For the text-containing cell, return its midpoint in (x, y) coordinate format. 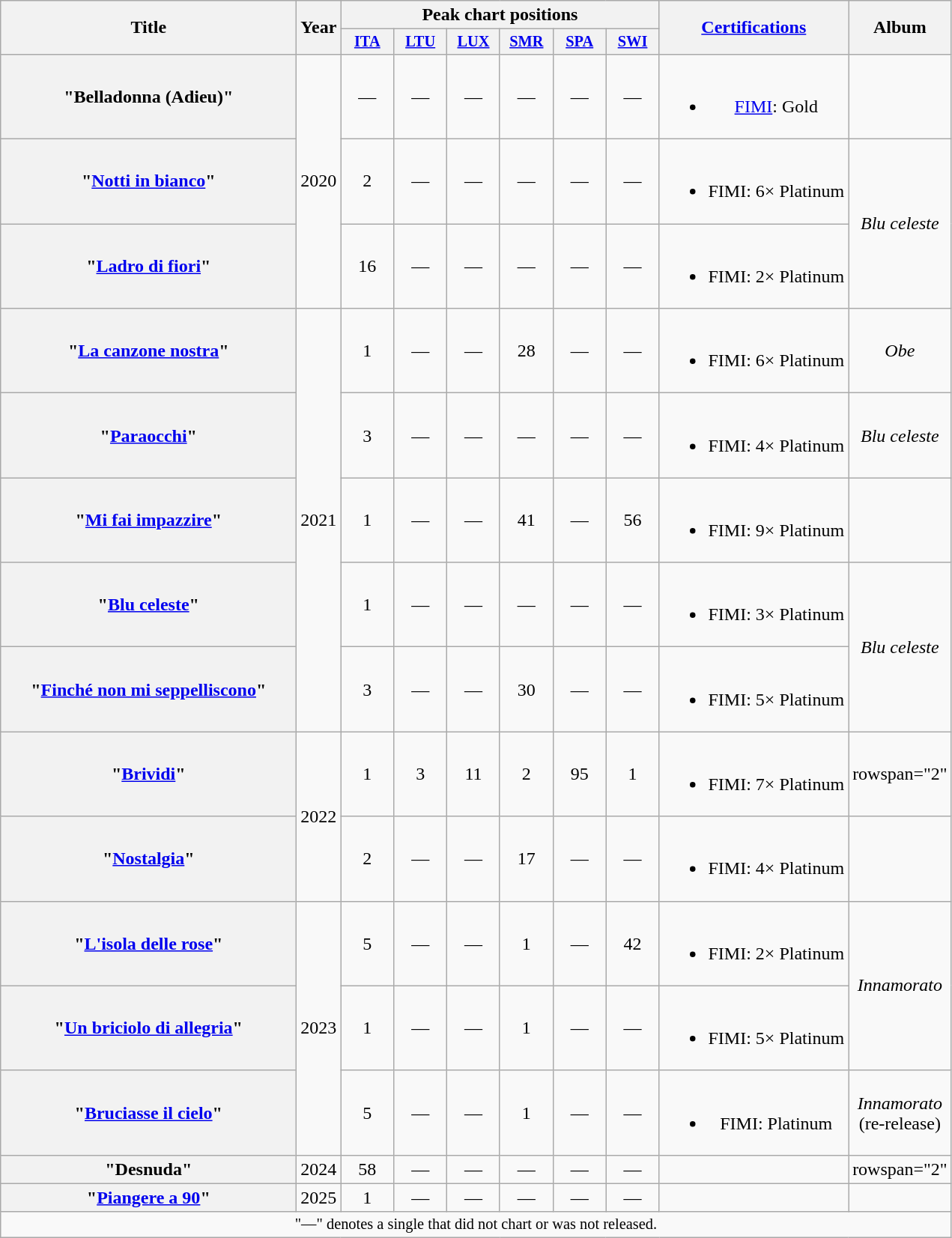
2023 (319, 1028)
"Paraocchi" (148, 436)
Certifications (754, 28)
"Piangere a 90" (148, 1198)
Innamorato(re-release) (900, 1113)
"La canzone nostra" (148, 351)
2020 (319, 181)
95 (580, 774)
LUX (473, 42)
"Blu celeste" (148, 605)
2022 (319, 816)
"Finché non mi seppelliscono" (148, 689)
"—" denotes a single that did not chart or was not released. (476, 1225)
FIMI: Platinum (754, 1113)
"Belladonna (Adieu)" (148, 96)
11 (473, 774)
SPA (580, 42)
Obe (900, 351)
16 (367, 267)
2024 (319, 1169)
28 (526, 351)
FIMI: 3× Platinum (754, 605)
"Notti in bianco" (148, 181)
ITA (367, 42)
"Bruciasse il cielo" (148, 1113)
42 (632, 944)
41 (526, 520)
30 (526, 689)
Innamorato (900, 986)
2021 (319, 520)
17 (526, 858)
"Ladro di fiori" (148, 267)
SMR (526, 42)
Year (319, 28)
"Mi fai impazzire" (148, 520)
56 (632, 520)
"Brividi" (148, 774)
FIMI: 9× Platinum (754, 520)
58 (367, 1169)
Title (148, 28)
FIMI: 7× Platinum (754, 774)
FIMI: Gold (754, 96)
"Desnuda" (148, 1169)
SWI (632, 42)
"Nostalgia" (148, 858)
Album (900, 28)
"L'isola delle rose" (148, 944)
Peak chart positions (500, 15)
LTU (421, 42)
"Un briciolo di allegria" (148, 1028)
2025 (319, 1198)
